Locate the cell with the specified text and output its (X, Y) center coordinate. 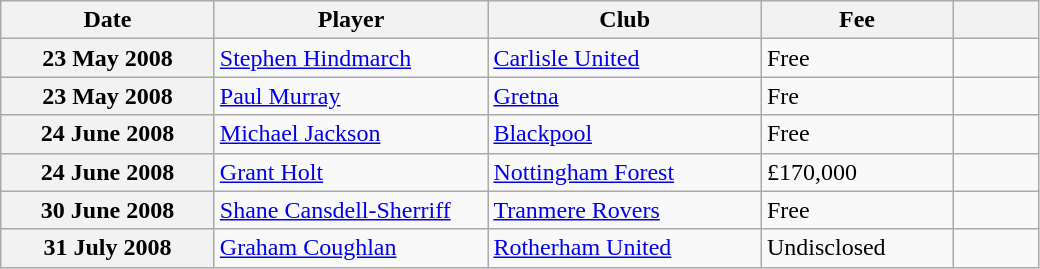
Paul Murray (351, 96)
Date (108, 20)
Graham Coughlan (351, 248)
Rotherham United (625, 248)
30 June 2008 (108, 210)
Grant Holt (351, 172)
Undisclosed (856, 248)
Nottingham Forest (625, 172)
Carlisle United (625, 58)
Gretna (625, 96)
31 July 2008 (108, 248)
Michael Jackson (351, 134)
Player (351, 20)
Club (625, 20)
Shane Cansdell-Sherriff (351, 210)
Tranmere Rovers (625, 210)
Fre (856, 96)
£170,000 (856, 172)
Fee (856, 20)
Stephen Hindmarch (351, 58)
Blackpool (625, 134)
